Provide the [x, y] coordinate of the cell's center where the given text is located.  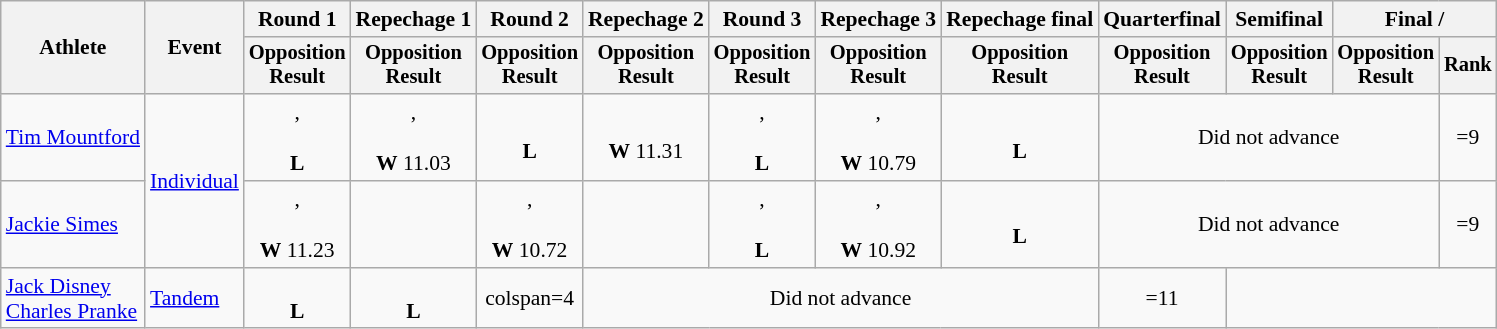
Round 2 [530, 19]
Jackie Simes [73, 224]
Round 3 [762, 19]
Semifinal [1280, 19]
colspan=4 [530, 298]
W 11.31 [646, 138]
Repechage 3 [878, 19]
Event [194, 48]
Athlete [73, 48]
Quarterfinal [1162, 19]
Tandem [194, 298]
,W 10.92 [878, 224]
=11 [1162, 298]
Final / [1414, 19]
Repechage 2 [646, 19]
Rank [1468, 66]
,W 11.23 [298, 224]
,W 11.03 [413, 138]
Round 1 [298, 19]
Tim Mountford [73, 138]
Repechage 1 [413, 19]
,W 10.79 [878, 138]
Individual [194, 180]
,W 10.72 [530, 224]
Repechage final [1020, 19]
Jack DisneyCharles Pranke [73, 298]
